Determine the (X, Y) coordinate at the center of the cell enclosing the given text.  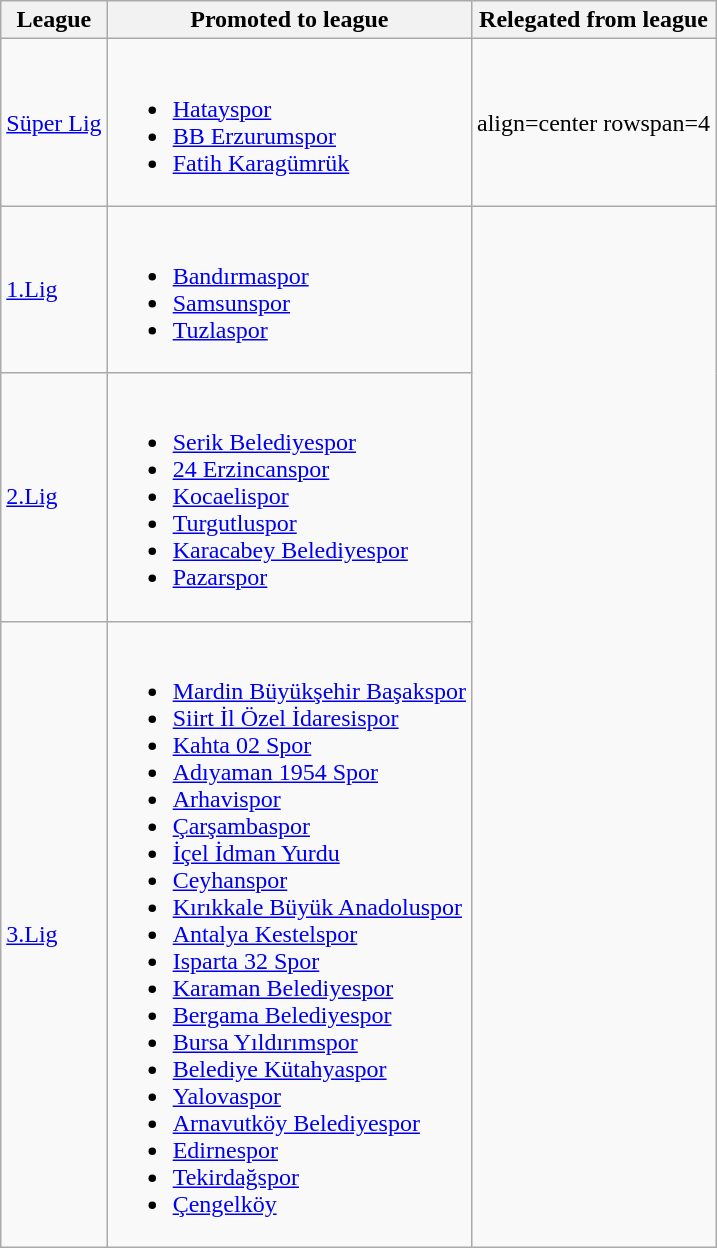
League (54, 20)
3.Lig (54, 934)
BandırmasporSamsunsporTuzlaspor (289, 290)
1.Lig (54, 290)
Serik Belediyespor24 ErzincansporKocaelisporTurgutlusporKaracabey BelediyesporPazarspor (289, 497)
Süper Lig (54, 122)
Relegated from league (593, 20)
Promoted to league (289, 20)
2.Lig (54, 497)
HataysporBB ErzurumsporFatih Karagümrük (289, 122)
align=center rowspan=4 (593, 122)
